Determine the [x, y] coordinate at the center of the cell enclosing the given text.  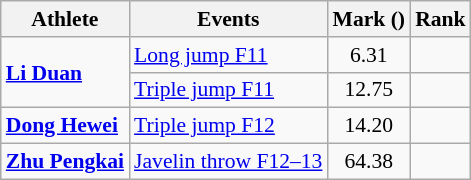
Long jump F11 [228, 55]
Mark () [368, 19]
Javelin throw F12–13 [228, 162]
Li Duan [65, 72]
Triple jump F11 [228, 90]
Triple jump F12 [228, 126]
6.31 [368, 55]
12.75 [368, 90]
64.38 [368, 162]
14.20 [368, 126]
Rank [440, 19]
Dong Hewei [65, 126]
Events [228, 19]
Athlete [65, 19]
Zhu Pengkai [65, 162]
